Detect which cell encompasses the target text, then output its (x, y) center coordinate. 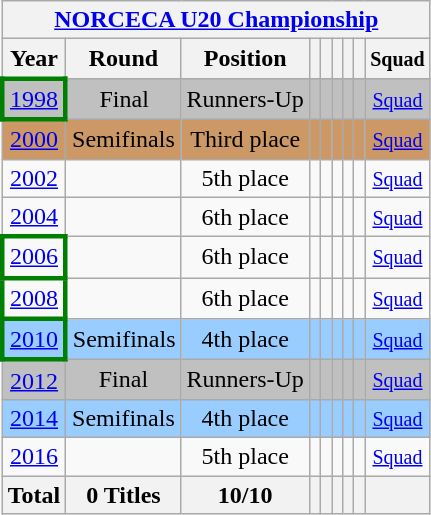
2004 (34, 217)
1998 (34, 98)
Year (34, 59)
2016 (34, 456)
2000 (34, 139)
10/10 (245, 495)
Third place (245, 139)
Round (124, 59)
2012 (34, 380)
2010 (34, 340)
0 Titles (124, 495)
2002 (34, 178)
NORCECA U20 Championship (216, 20)
Position (245, 59)
2006 (34, 258)
Total (34, 495)
2014 (34, 418)
2008 (34, 298)
